Search for the cell housing the specified text and yield its (X, Y) center coordinate. 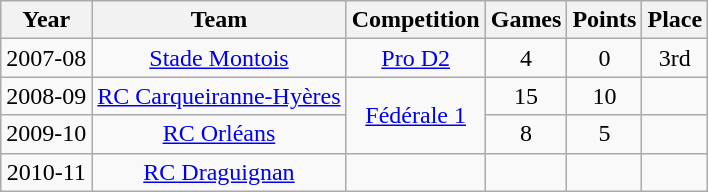
2007-08 (46, 58)
0 (604, 58)
Games (526, 20)
Fédérale 1 (416, 115)
RC Draguignan (219, 172)
RC Carqueiranne-Hyères (219, 96)
3rd (675, 58)
10 (604, 96)
Points (604, 20)
2009-10 (46, 134)
Pro D2 (416, 58)
15 (526, 96)
RC Orléans (219, 134)
2010-11 (46, 172)
8 (526, 134)
Place (675, 20)
Competition (416, 20)
Team (219, 20)
Stade Montois (219, 58)
2008-09 (46, 96)
Year (46, 20)
4 (526, 58)
5 (604, 134)
